Provide the [X, Y] coordinate of the cell's center where the given text is located.  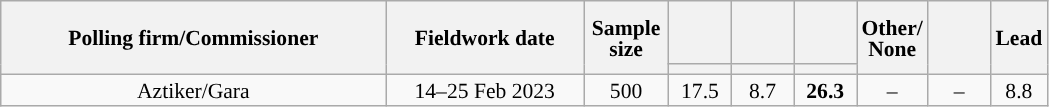
Polling firm/Commissioner [194, 38]
Fieldwork date [485, 38]
14–25 Feb 2023 [485, 90]
26.3 [826, 90]
500 [626, 90]
8.7 [762, 90]
17.5 [700, 90]
Sample size [626, 38]
Other/None [892, 38]
Lead [1018, 38]
8.8 [1018, 90]
Aztiker/Gara [194, 90]
